Detect which cell encompasses the target text, then output its [X, Y] center coordinate. 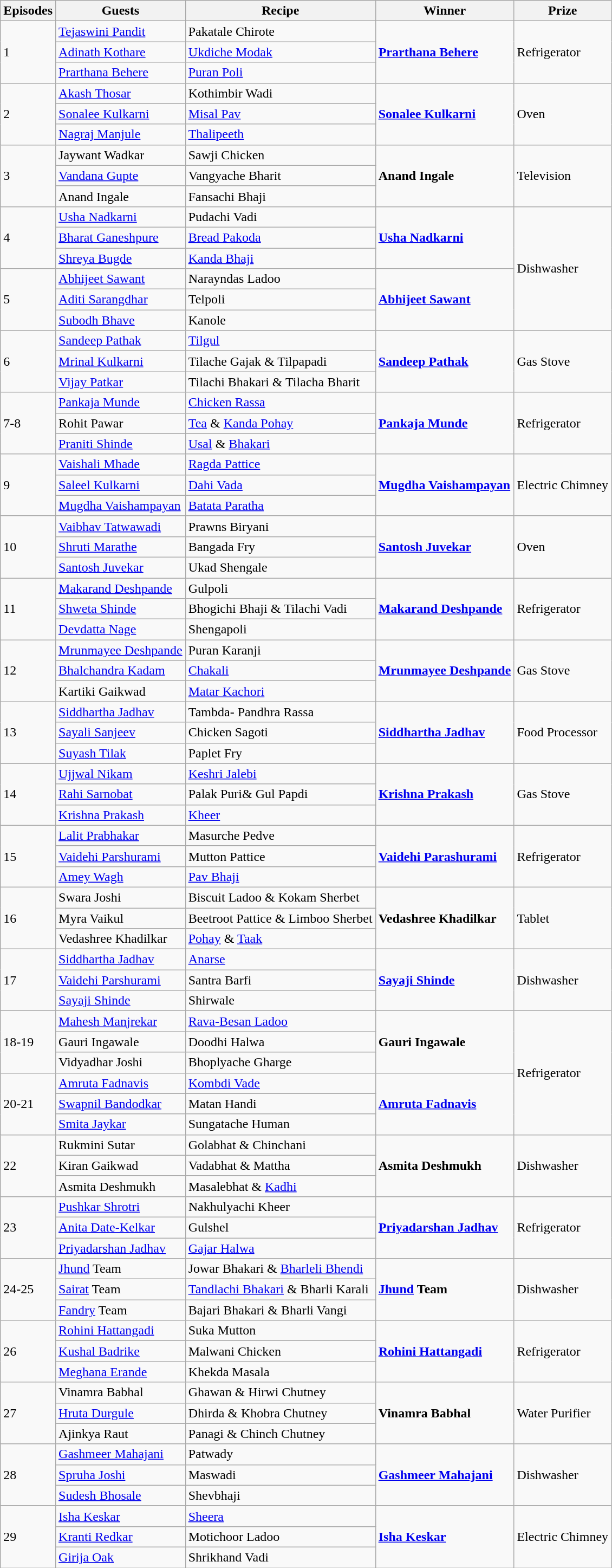
Beetroot Pattice & Limboo Sherbet [281, 918]
Telpoli [281, 300]
28 [28, 1475]
Vaibhav Tatwawadi [121, 526]
Amey Wagh [121, 877]
1 [28, 52]
Shrikhand Vadi [281, 1557]
Pushkar Shrotri [121, 1207]
Palak Puri& Gul Papdi [281, 794]
11 [28, 608]
Shengapoli [281, 630]
Tea & Kanda Pohay [281, 423]
17 [28, 980]
26 [28, 1351]
Swara Joshi [121, 897]
22 [28, 1165]
Rukmini Sutar [121, 1145]
Television [563, 176]
Panagi & Chinch Chutney [281, 1434]
Kranti Redkar [121, 1537]
23 [28, 1227]
Shirwale [281, 1001]
Chicken Sagoti [281, 733]
Kombdi Vade [281, 1083]
Sheera [281, 1516]
Bharat Ganeshpure [121, 237]
3 [28, 176]
Fansachi Bhaji [281, 196]
Pav Bhaji [281, 877]
Rohit Pawar [121, 423]
Vidyadhar Joshi [121, 1062]
Meghana Erande [121, 1372]
Tilgul [281, 341]
Motichoor Ladoo [281, 1537]
Sawji Chicken [281, 155]
Vangyache Bharit [281, 176]
Praniti Shinde [121, 444]
Narayndas Ladoo [281, 279]
Malwani Chicken [281, 1351]
10 [28, 547]
Bhogichi Bhaji & Tilachi Vadi [281, 609]
Pakatale Chirote [281, 31]
Kushal Badrike [121, 1351]
Episodes [28, 11]
Rahi Sarnobat [121, 794]
Bread Pakoda [281, 237]
Sayali Sanjeev [121, 733]
16 [28, 918]
Mrinal Kulkarni [121, 361]
Hruta Durgule [121, 1413]
Kanda Bhaji [281, 258]
24-25 [28, 1290]
Tejaswini Pandit [121, 31]
Recipe [281, 11]
Khekda Masala [281, 1372]
13 [28, 733]
Gulshel [281, 1227]
Chakali [281, 671]
Keshri Jalebi [281, 774]
Shreya Bugde [121, 258]
29 [28, 1537]
Girija Oak [121, 1557]
Dahi Vada [281, 485]
Water Purifier [563, 1413]
Usal & Bhakari [281, 444]
Tilache Gajak & Tilpapadi [281, 361]
Lalit Prabhakar [121, 835]
Masalebhat & Kadhi [281, 1186]
Vijay Patkar [121, 382]
Kanole [281, 320]
27 [28, 1413]
Thalipeeth [281, 134]
Suka Mutton [281, 1331]
Fandry Team [121, 1310]
Suyash Tilak [121, 753]
12 [28, 671]
Patwady [281, 1454]
Guests [121, 11]
Food Processor [563, 733]
Shevbhaji [281, 1495]
Rava-Besan Ladoo [281, 1021]
Bhalchandra Kadam [121, 671]
14 [28, 794]
Vadabhat & Mattha [281, 1165]
Myra Vaikul [121, 918]
Ghawan & Hirwi Chutney [281, 1392]
Vandana Gupte [121, 176]
Tilachi Bhakari & Tilacha Bharit [281, 382]
Gulpoli [281, 588]
Swapnil Bandodkar [121, 1104]
Puran Karanji [281, 650]
Ragda Pattice [281, 464]
Sairat Team [121, 1290]
Kothimbir Wadi [281, 93]
Ukdiche Modak [281, 52]
Misal Pav [281, 114]
Shruti Marathe [121, 547]
Winner [445, 11]
Smita Jaykar [121, 1124]
Vaidehi Parashurami [445, 856]
7-8 [28, 423]
5 [28, 300]
Kiran Gaikwad [121, 1165]
Dhirda & Khobra Chutney [281, 1413]
Puran Poli [281, 73]
Mahesh Manjrekar [121, 1021]
Prawns Biryani [281, 526]
Ujjwal Nikam [121, 774]
Pudachi Vadi [281, 217]
Chicken Rassa [281, 403]
Saleel Kulkarni [121, 485]
Subodh Bhave [121, 320]
2 [28, 114]
Prize [563, 11]
9 [28, 485]
20-21 [28, 1104]
Anarse [281, 960]
Kartiki Gaikwad [121, 691]
Nagraj Manjule [121, 134]
Maswadi [281, 1475]
Doodhi Halwa [281, 1042]
Shweta Shinde [121, 609]
Bangada Fry [281, 547]
Paplet Fry [281, 753]
Bhoplyache Gharge [281, 1062]
Matan Handi [281, 1104]
Jowar Bhakari & Bharleli Bhendi [281, 1269]
18-19 [28, 1042]
Adinath Kothare [121, 52]
4 [28, 237]
Matar Kachori [281, 691]
Nakhulyachi Kheer [281, 1207]
Masurche Pedve [281, 835]
Tandlachi Bhakari & Bharli Karali [281, 1290]
Akash Thosar [121, 93]
Bajari Bhakari & Bharli Vangi [281, 1310]
Vaishali Mhade [121, 464]
6 [28, 361]
Tablet [563, 918]
Jaywant Wadkar [121, 155]
Tambda- Pandhra Rassa [281, 712]
Mutton Pattice [281, 856]
Spruha Joshi [121, 1475]
Sungatache Human [281, 1124]
Santra Barfi [281, 980]
Ajinkya Raut [121, 1434]
Pohay & Taak [281, 939]
Devdatta Nage [121, 630]
Golabhat & Chinchani [281, 1145]
Gajar Halwa [281, 1248]
Kheer [281, 815]
Biscuit Ladoo & Kokam Sherbet [281, 897]
Sudesh Bhosale [121, 1495]
Anita Date-Kelkar [121, 1227]
Ukad Shengale [281, 567]
Batata Paratha [281, 506]
15 [28, 856]
Aditi Sarangdhar [121, 300]
